For the text-containing cell, return its midpoint in [X, Y] coordinate format. 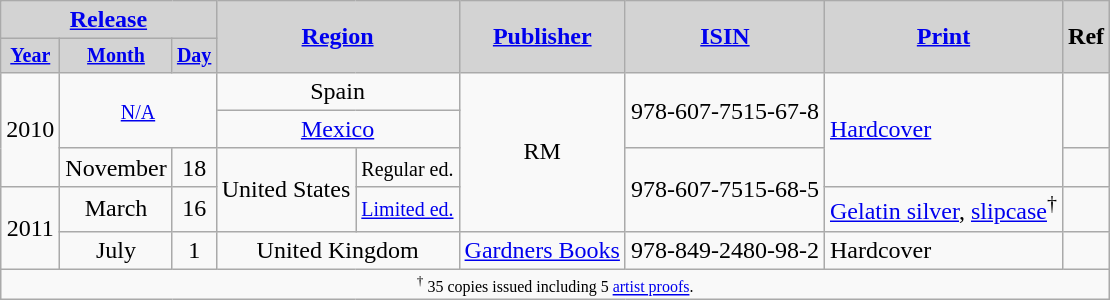
ISIN [724, 37]
November [116, 167]
Limited ed. [408, 208]
Region [338, 37]
Release [108, 20]
Print [943, 37]
978-607-7515-68-5 [724, 190]
Mexico [338, 129]
March [116, 208]
Month [116, 56]
United Kingdom [338, 250]
Day [194, 56]
Ref [1086, 37]
N/A [138, 110]
Spain [338, 91]
978-607-7515-67-8 [724, 110]
Gardners Books [542, 250]
2011 [30, 228]
978-849-2480-98-2 [724, 250]
18 [194, 167]
16 [194, 208]
2010 [30, 129]
Year [30, 56]
Gelatin silver, slipcase† [943, 208]
† 35 copies issued including 5 artist proofs. [556, 284]
Publisher [542, 37]
United States [286, 190]
RM [542, 152]
Regular ed. [408, 167]
1 [194, 250]
July [116, 250]
